Capture the cell that displays the provided text and extract its [X, Y] central coordinate. 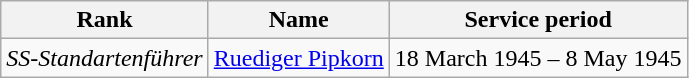
Rank [104, 20]
Name [298, 20]
Service period [538, 20]
Ruediger Pipkorn [298, 58]
SS-Standartenführer [104, 58]
18 March 1945 – 8 May 1945 [538, 58]
